Identify which cell holds the provided text, then report its [x, y] central coordinate. 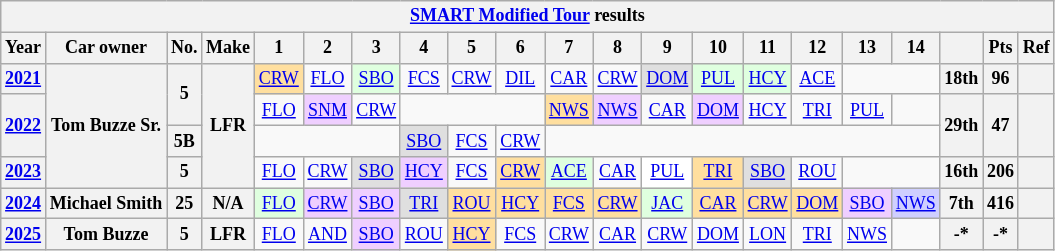
N/A [228, 204]
SMART Modified Tour results [528, 16]
2021 [24, 78]
206 [1001, 172]
13 [868, 48]
Tom Buzze [106, 234]
LON [768, 234]
9 [668, 48]
12 [818, 48]
29th [962, 125]
AND [328, 234]
3 [376, 48]
416 [1001, 204]
96 [1001, 78]
No. [184, 48]
7th [962, 204]
DIL [520, 78]
10 [718, 48]
Tom Buzze Sr. [106, 126]
2023 [24, 172]
2 [328, 48]
JAC [668, 204]
Year [24, 48]
2022 [24, 125]
2024 [24, 204]
8 [618, 48]
Make [228, 48]
SNM [328, 110]
6 [520, 48]
11 [768, 48]
1 [278, 48]
16th [962, 172]
4 [424, 48]
Ref [1036, 48]
Pts [1001, 48]
7 [570, 48]
5B [184, 140]
Car owner [106, 48]
Michael Smith [106, 204]
18th [962, 78]
2025 [24, 234]
14 [916, 48]
47 [1001, 125]
25 [184, 204]
